Provide the (X, Y) coordinate of the cell's center where the given text is located.  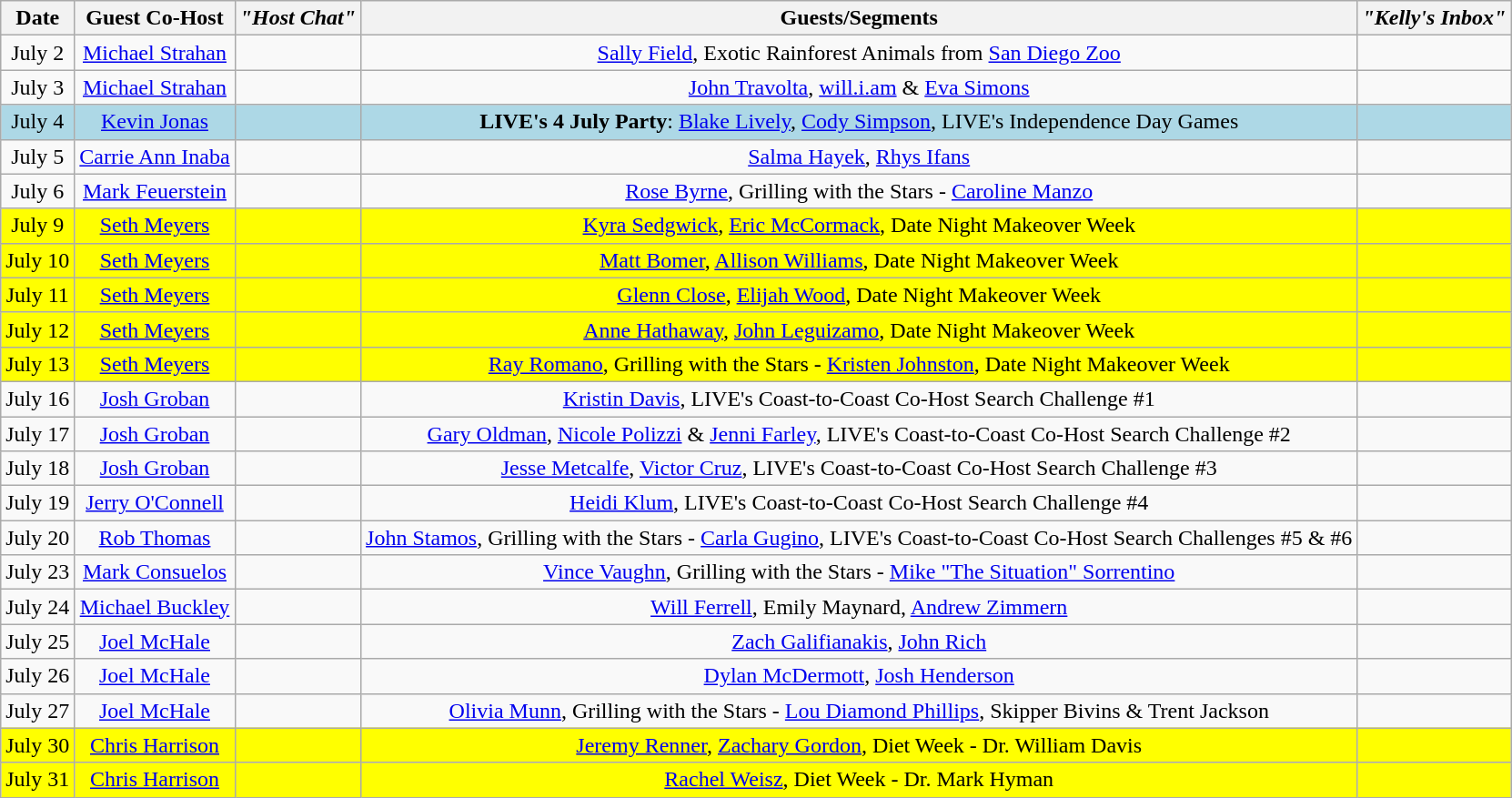
Jeremy Renner, Zachary Gordon, Diet Week - Dr. William Davis (859, 745)
July 4 (38, 122)
July 10 (38, 260)
John Travolta, will.i.am & Eva Simons (859, 87)
"Kelly's Inbox" (1434, 18)
Jerry O'Connell (155, 503)
July 23 (38, 572)
Date (38, 18)
Sally Field, Exotic Rainforest Animals from San Diego Zoo (859, 53)
July 31 (38, 780)
July 9 (38, 226)
July 3 (38, 87)
July 5 (38, 157)
July 11 (38, 295)
July 13 (38, 364)
July 27 (38, 711)
July 25 (38, 641)
July 26 (38, 676)
Zach Galifianakis, John Rich (859, 641)
Kyra Sedgwick, Eric McCormack, Date Night Makeover Week (859, 226)
Rob Thomas (155, 538)
Gary Oldman, Nicole Polizzi & Jenni Farley, LIVE's Coast-to-Coast Co-Host Search Challenge #2 (859, 434)
July 2 (38, 53)
Dylan McDermott, Josh Henderson (859, 676)
Michael Buckley (155, 607)
July 6 (38, 191)
Anne Hathaway, John Leguizamo, Date Night Makeover Week (859, 329)
Vince Vaughn, Grilling with the Stars - Mike "The Situation" Sorrentino (859, 572)
Matt Bomer, Allison Williams, Date Night Makeover Week (859, 260)
Kevin Jonas (155, 122)
Mark Consuelos (155, 572)
July 20 (38, 538)
LIVE's 4 July Party: Blake Lively, Cody Simpson, LIVE's Independence Day Games (859, 122)
Glenn Close, Elijah Wood, Date Night Makeover Week (859, 295)
July 24 (38, 607)
"Host Chat" (297, 18)
Rose Byrne, Grilling with the Stars - Caroline Manzo (859, 191)
Carrie Ann Inaba (155, 157)
July 12 (38, 329)
July 17 (38, 434)
Kristin Davis, LIVE's Coast-to-Coast Co-Host Search Challenge #1 (859, 399)
Jesse Metcalfe, Victor Cruz, LIVE's Coast-to-Coast Co-Host Search Challenge #3 (859, 469)
July 30 (38, 745)
Rachel Weisz, Diet Week - Dr. Mark Hyman (859, 780)
Mark Feuerstein (155, 191)
Will Ferrell, Emily Maynard, Andrew Zimmern (859, 607)
John Stamos, Grilling with the Stars - Carla Gugino, LIVE's Coast-to-Coast Co-Host Search Challenges #5 & #6 (859, 538)
Salma Hayek, Rhys Ifans (859, 157)
Guest Co-Host (155, 18)
July 18 (38, 469)
July 19 (38, 503)
Ray Romano, Grilling with the Stars - Kristen Johnston, Date Night Makeover Week (859, 364)
Olivia Munn, Grilling with the Stars - Lou Diamond Phillips, Skipper Bivins & Trent Jackson (859, 711)
July 16 (38, 399)
Guests/Segments (859, 18)
Heidi Klum, LIVE's Coast-to-Coast Co-Host Search Challenge #4 (859, 503)
